Output the (X, Y) coordinate of the center of the cell containing the given text.  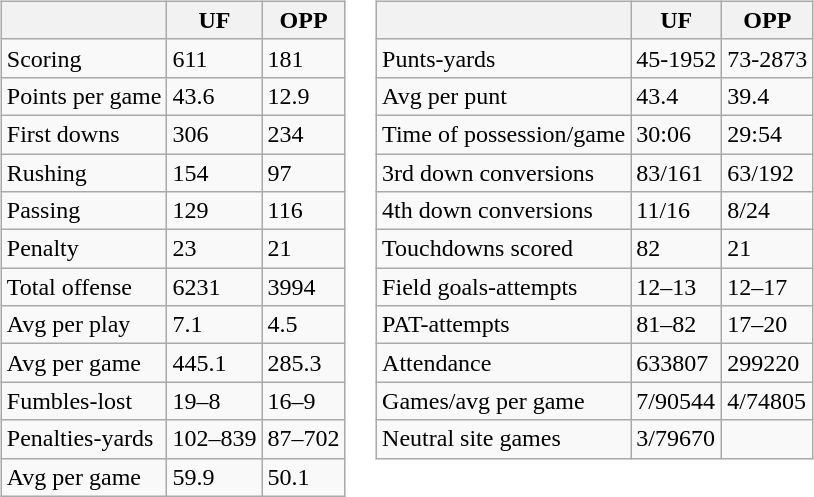
PAT-attempts (504, 325)
234 (304, 134)
43.6 (214, 96)
Avg per punt (504, 96)
16–9 (304, 401)
Games/avg per game (504, 401)
Fumbles-lost (84, 401)
97 (304, 173)
45-1952 (676, 58)
Neutral site games (504, 439)
4/74805 (768, 401)
7.1 (214, 325)
59.9 (214, 477)
129 (214, 211)
73-2873 (768, 58)
Avg per play (84, 325)
Total offense (84, 287)
Attendance (504, 363)
4th down conversions (504, 211)
6231 (214, 287)
First downs (84, 134)
Time of possession/game (504, 134)
29:54 (768, 134)
43.4 (676, 96)
8/24 (768, 211)
12–17 (768, 287)
Penalty (84, 249)
81–82 (676, 325)
39.4 (768, 96)
3rd down conversions (504, 173)
Punts-yards (504, 58)
82 (676, 249)
3994 (304, 287)
116 (304, 211)
7/90544 (676, 401)
102–839 (214, 439)
12–13 (676, 287)
445.1 (214, 363)
11/16 (676, 211)
Penalties-yards (84, 439)
181 (304, 58)
Passing (84, 211)
3/79670 (676, 439)
154 (214, 173)
87–702 (304, 439)
306 (214, 134)
Touchdowns scored (504, 249)
12.9 (304, 96)
50.1 (304, 477)
Field goals-attempts (504, 287)
4.5 (304, 325)
Rushing (84, 173)
30:06 (676, 134)
285.3 (304, 363)
611 (214, 58)
299220 (768, 363)
Scoring (84, 58)
19–8 (214, 401)
63/192 (768, 173)
23 (214, 249)
633807 (676, 363)
83/161 (676, 173)
Points per game (84, 96)
17–20 (768, 325)
